From the cell containing the given text, extract its center point as [x, y] coordinate. 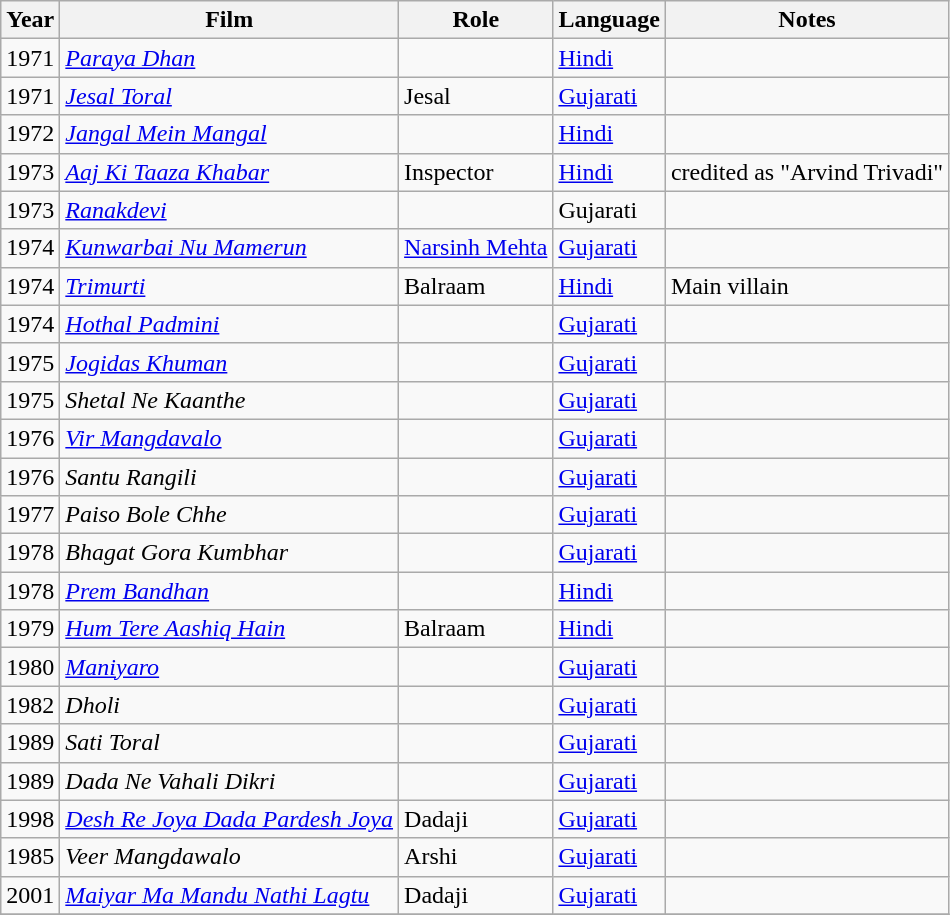
Kunwarbai Nu Mamerun [230, 248]
1985 [30, 857]
Inspector [476, 172]
Jesal Toral [230, 96]
Bhagat Gora Kumbhar [230, 553]
Language [609, 20]
Jangal Mein Mangal [230, 134]
1977 [30, 515]
Jogidas Khuman [230, 362]
Aaj Ki Taaza Khabar [230, 172]
Dholi [230, 705]
Trimurti [230, 286]
1972 [30, 134]
Film [230, 20]
Hothal Padmini [230, 324]
Narsinh Mehta [476, 248]
Vir Mangdavalo [230, 438]
Sati Toral [230, 743]
Paraya Dhan [230, 58]
Hum Tere Aashiq Hain [230, 629]
Veer Mangdawalo [230, 857]
1980 [30, 667]
Prem Bandhan [230, 591]
Jesal [476, 96]
1979 [30, 629]
Maniyaro [230, 667]
Role [476, 20]
Paiso Bole Chhe [230, 515]
Ranakdevi [230, 210]
2001 [30, 895]
Dada Ne Vahali Dikri [230, 781]
Year [30, 20]
Maiyar Ma Mandu Nathi Lagtu [230, 895]
1998 [30, 819]
credited as "Arvind Trivadi" [806, 172]
Santu Rangili [230, 477]
Desh Re Joya Dada Pardesh Joya [230, 819]
Main villain [806, 286]
Arshi [476, 857]
Shetal Ne Kaanthe [230, 400]
1982 [30, 705]
Notes [806, 20]
